Search for the cell housing the specified text and yield its [x, y] center coordinate. 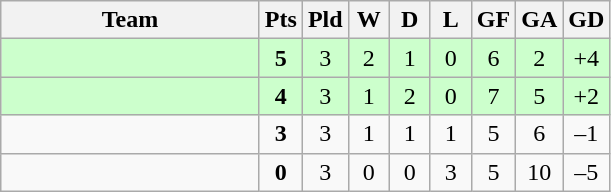
L [450, 20]
+2 [586, 96]
W [368, 20]
4 [280, 96]
GF [493, 20]
+4 [586, 58]
GA [540, 20]
Pts [280, 20]
Team [130, 20]
10 [540, 172]
7 [493, 96]
Pld [325, 20]
GD [586, 20]
–1 [586, 134]
D [410, 20]
–5 [586, 172]
